Pinpoint the cell where the given text exists, returning its [X, Y] midpoint coordinate. 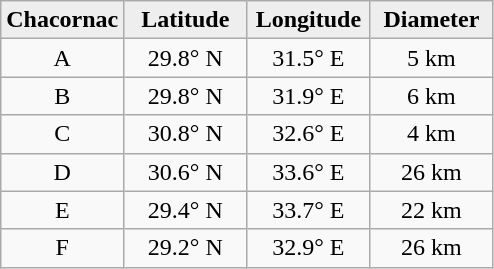
Latitude [186, 20]
29.2° N [186, 248]
E [62, 210]
31.9° E [308, 96]
32.9° E [308, 248]
30.8° N [186, 134]
6 km [432, 96]
A [62, 58]
22 km [432, 210]
5 km [432, 58]
31.5° E [308, 58]
4 km [432, 134]
33.6° E [308, 172]
C [62, 134]
Longitude [308, 20]
Chacornac [62, 20]
D [62, 172]
F [62, 248]
Diameter [432, 20]
30.6° N [186, 172]
33.7° E [308, 210]
29.4° N [186, 210]
B [62, 96]
32.6° E [308, 134]
